Output the (X, Y) coordinate of the center of the cell containing the given text.  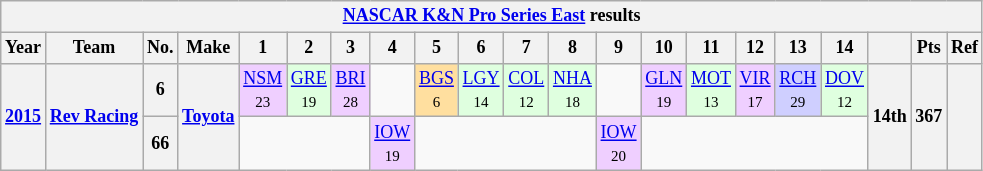
Ref (965, 48)
4 (392, 48)
11 (712, 48)
8 (573, 48)
DOV12 (845, 90)
3 (350, 48)
66 (160, 144)
14 (845, 48)
Toyota (208, 116)
NSM23 (263, 90)
RCH29 (798, 90)
MOT13 (712, 90)
Rev Racing (94, 116)
IOW20 (618, 144)
14th (890, 116)
13 (798, 48)
BGS6 (437, 90)
Make (208, 48)
2 (308, 48)
1 (263, 48)
NHA18 (573, 90)
10 (664, 48)
BRI28 (350, 90)
GRE19 (308, 90)
7 (526, 48)
Pts (929, 48)
No. (160, 48)
Team (94, 48)
IOW19 (392, 144)
367 (929, 116)
GLN19 (664, 90)
9 (618, 48)
12 (755, 48)
2015 (24, 116)
NASCAR K&N Pro Series East results (492, 16)
Year (24, 48)
LGY14 (481, 90)
5 (437, 48)
VIR17 (755, 90)
COL12 (526, 90)
